Scan for the cell matching the given text and deliver its [x, y] coordinate at center. 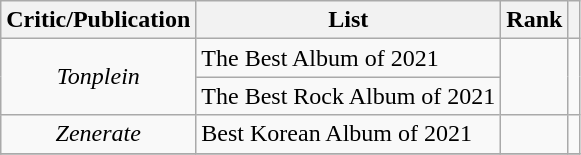
Best Korean Album of 2021 [348, 134]
The Best Album of 2021 [348, 58]
Tonplein [98, 77]
Zenerate [98, 134]
List [348, 20]
Critic/Publication [98, 20]
The Best Rock Album of 2021 [348, 96]
Rank [534, 20]
